Scan for the cell matching the given text and deliver its (x, y) coordinate at center. 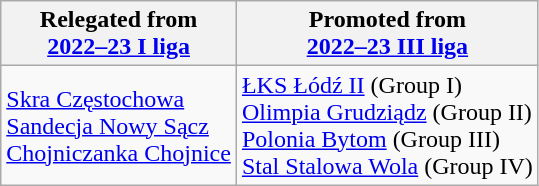
Relegated from2022–23 I liga (119, 34)
ŁKS Łódź II (Group I) Olimpia Grudziądz (Group II) Polonia Bytom (Group III) Stal Stalowa Wola (Group IV) (387, 126)
Promoted from2022–23 III liga (387, 34)
Skra Częstochowa Sandecja Nowy Sącz Chojniczanka Chojnice (119, 126)
